From the cell containing the given text, extract its center point as [x, y] coordinate. 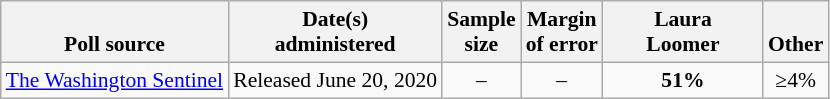
Poll source [114, 32]
LauraLoomer [683, 32]
Other [796, 32]
Samplesize [481, 32]
51% [683, 80]
Marginof error [562, 32]
Released June 20, 2020 [335, 80]
≥4% [796, 80]
The Washington Sentinel [114, 80]
Date(s)administered [335, 32]
